Return the (x, y) coordinate for the center point of the cell that contains the specified text.  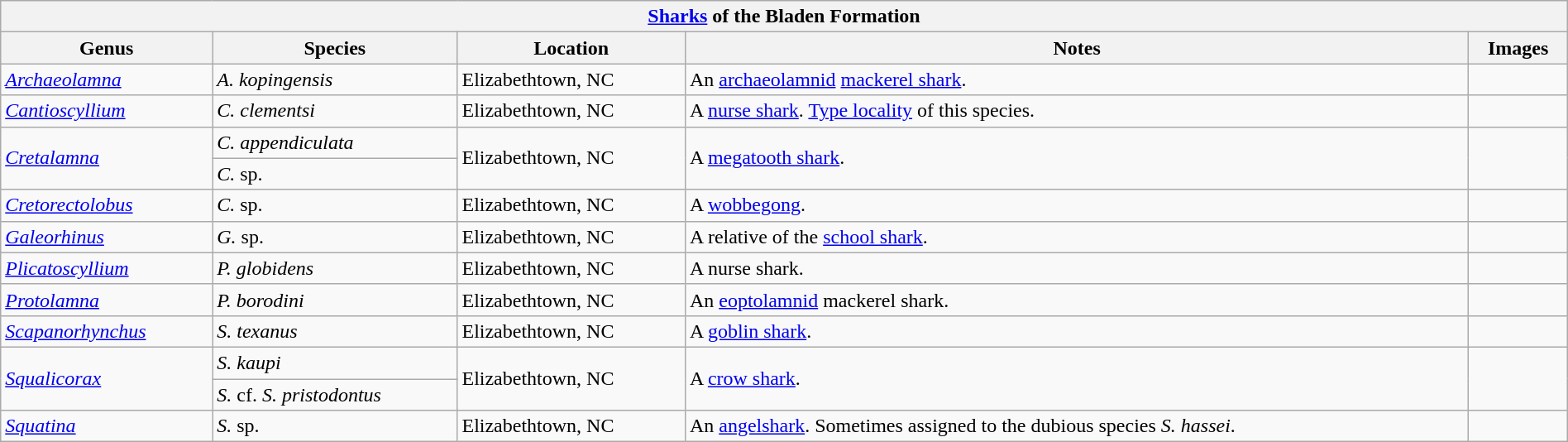
A wobbegong. (1077, 205)
Scapanorhynchus (107, 331)
Species (335, 48)
A nurse shark. (1077, 268)
Squalicorax (107, 378)
S. texanus (335, 331)
Galeorhinus (107, 237)
P. borodini (335, 300)
Archaeolamna (107, 79)
Cantioscyllium (107, 111)
G. sp. (335, 237)
Genus (107, 48)
A goblin shark. (1077, 331)
S. sp. (335, 426)
S. kaupi (335, 363)
P. globidens (335, 268)
Plicatoscyllium (107, 268)
Notes (1077, 48)
An angelshark. Sometimes assigned to the dubious species S. hassei. (1077, 426)
Cretalamna (107, 158)
A megatooth shark. (1077, 158)
Protolamna (107, 300)
A. kopingensis (335, 79)
Sharks of the Bladen Formation (784, 17)
S. cf. S. pristodontus (335, 395)
Images (1518, 48)
Cretorectolobus (107, 205)
Location (571, 48)
An eoptolamnid mackerel shark. (1077, 300)
Squatina (107, 426)
A nurse shark. Type locality of this species. (1077, 111)
A crow shark. (1077, 378)
C. appendiculata (335, 142)
An archaeolamnid mackerel shark. (1077, 79)
C. clementsi (335, 111)
A relative of the school shark. (1077, 237)
